Extract the [X, Y] coordinate from the center of the cell holding the provided text.  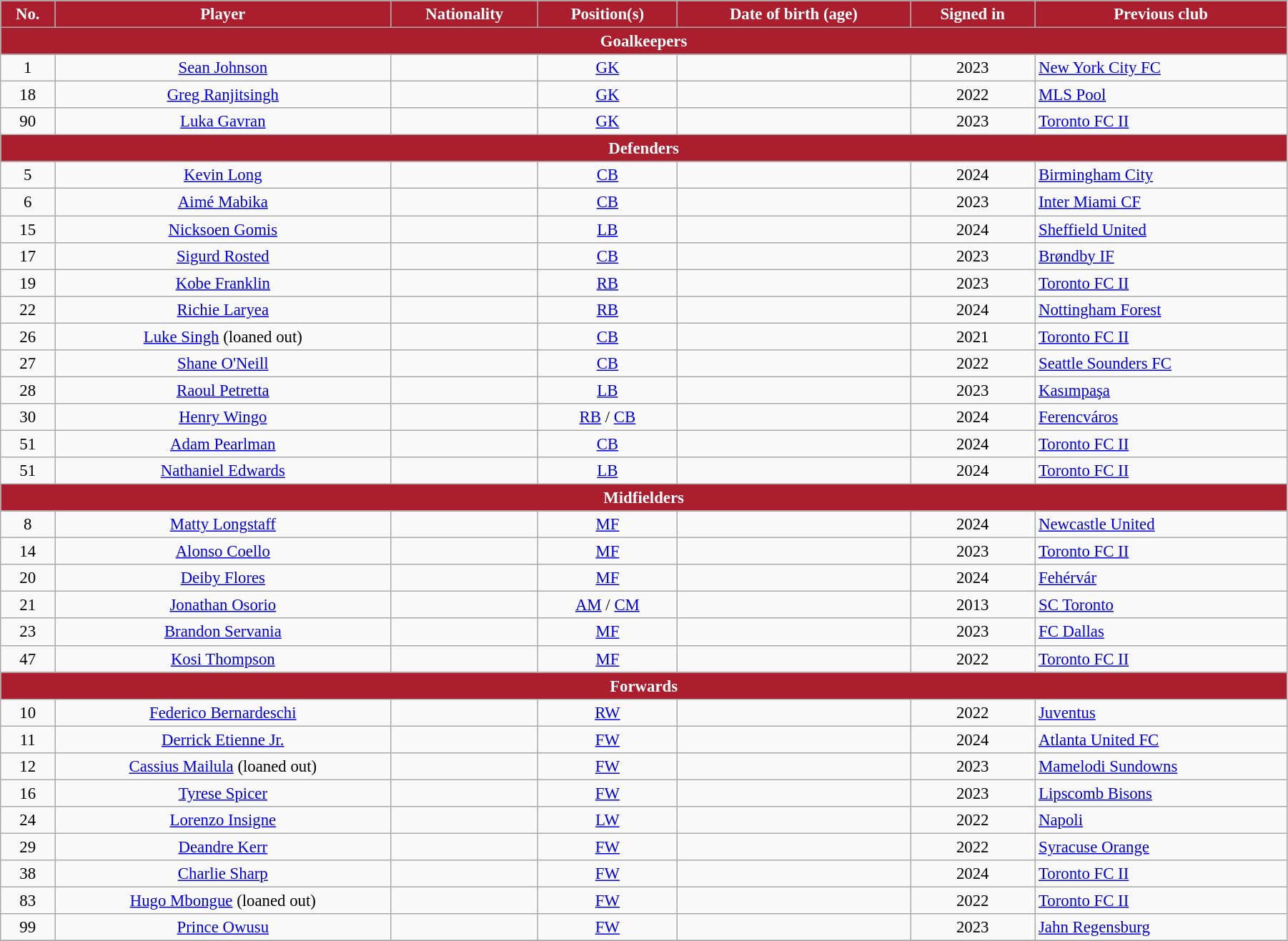
New York City FC [1161, 68]
24 [28, 820]
Inter Miami CF [1161, 202]
26 [28, 337]
Sigurd Rosted [223, 256]
23 [28, 632]
Fehérvár [1161, 578]
Cassius Mailula (loaned out) [223, 767]
Luke Singh (loaned out) [223, 337]
Nationality [465, 14]
Henry Wingo [223, 417]
Position(s) [608, 14]
Ferencváros [1161, 417]
Lorenzo Insigne [223, 820]
Greg Ranjitsingh [223, 95]
27 [28, 364]
FC Dallas [1161, 632]
Player [223, 14]
22 [28, 309]
Sheffield United [1161, 229]
Derrick Etienne Jr. [223, 740]
Goalkeepers [644, 41]
Tyrese Spicer [223, 793]
Sean Johnson [223, 68]
Napoli [1161, 820]
19 [28, 283]
Shane O'Neill [223, 364]
AM / CM [608, 605]
Signed in [973, 14]
Atlanta United FC [1161, 740]
Deiby Flores [223, 578]
12 [28, 767]
RW [608, 712]
90 [28, 121]
Lipscomb Bisons [1161, 793]
Syracuse Orange [1161, 847]
Newcastle United [1161, 524]
Federico Bernardeschi [223, 712]
28 [28, 390]
Kasımpaşa [1161, 390]
Prince Owusu [223, 927]
10 [28, 712]
99 [28, 927]
Seattle Sounders FC [1161, 364]
RB / CB [608, 417]
Luka Gavran [223, 121]
17 [28, 256]
15 [28, 229]
Deandre Kerr [223, 847]
14 [28, 552]
Raoul Petretta [223, 390]
38 [28, 874]
Richie Laryea [223, 309]
Birmingham City [1161, 175]
Defenders [644, 149]
Hugo Mbongue (loaned out) [223, 901]
LW [608, 820]
Jahn Regensburg [1161, 927]
Adam Pearlman [223, 444]
Kobe Franklin [223, 283]
20 [28, 578]
Alonso Coello [223, 552]
Kevin Long [223, 175]
Forwards [644, 686]
21 [28, 605]
18 [28, 95]
Date of birth (age) [793, 14]
11 [28, 740]
5 [28, 175]
Nicksoen Gomis [223, 229]
47 [28, 659]
16 [28, 793]
83 [28, 901]
Previous club [1161, 14]
Midfielders [644, 498]
2021 [973, 337]
Kosi Thompson [223, 659]
Nathaniel Edwards [223, 471]
Aimé Mabika [223, 202]
MLS Pool [1161, 95]
Charlie Sharp [223, 874]
Brøndby IF [1161, 256]
29 [28, 847]
SC Toronto [1161, 605]
Matty Longstaff [223, 524]
Jonathan Osorio [223, 605]
6 [28, 202]
Juventus [1161, 712]
No. [28, 14]
2013 [973, 605]
30 [28, 417]
Mamelodi Sundowns [1161, 767]
Brandon Servania [223, 632]
1 [28, 68]
Nottingham Forest [1161, 309]
8 [28, 524]
